Output the [x, y] coordinate of the center of the cell containing the given text.  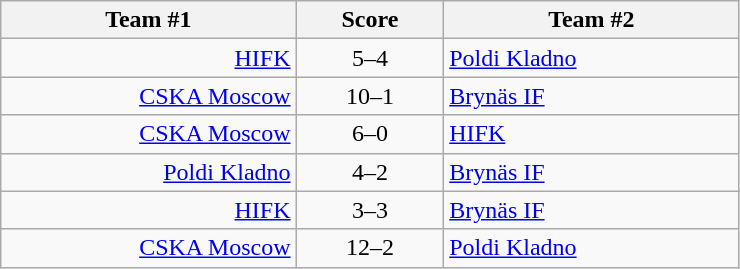
4–2 [370, 172]
3–3 [370, 210]
Score [370, 20]
Team #1 [148, 20]
12–2 [370, 248]
6–0 [370, 134]
10–1 [370, 96]
Team #2 [592, 20]
5–4 [370, 58]
